Search for the cell housing the specified text and yield its (X, Y) center coordinate. 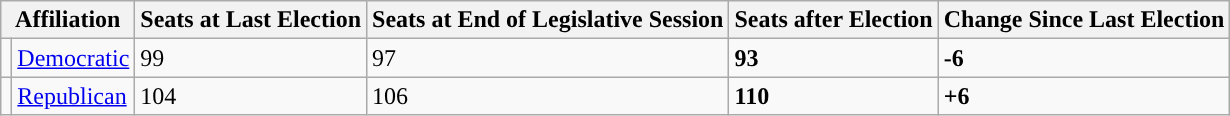
-6 (1084, 58)
Democratic (74, 58)
Seats at End of Legislative Session (548, 20)
106 (548, 96)
99 (251, 58)
+6 (1084, 96)
Change Since Last Election (1084, 20)
104 (251, 96)
Affiliation (68, 20)
97 (548, 58)
Republican (74, 96)
Seats after Election (834, 20)
110 (834, 96)
Seats at Last Election (251, 20)
93 (834, 58)
